Determine the (x, y) coordinate at the center of the cell enclosing the given text.  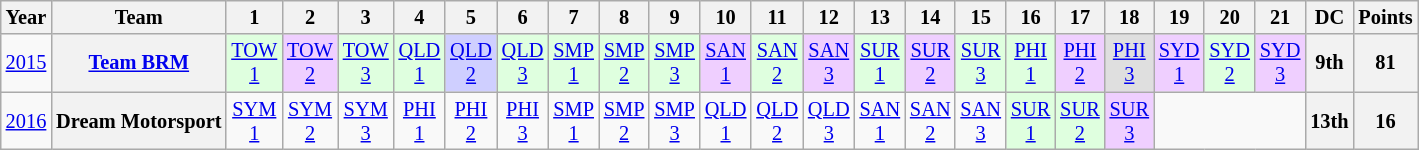
2016 (26, 121)
TOW3 (366, 63)
SYM1 (254, 121)
2015 (26, 63)
7 (573, 17)
SYD2 (1229, 63)
81 (1386, 63)
TOW1 (254, 63)
13 (880, 17)
8 (624, 17)
Year (26, 17)
SYM2 (310, 121)
SYD1 (1179, 63)
17 (1080, 17)
10 (726, 17)
5 (471, 17)
11 (777, 17)
9 (674, 17)
Points (1386, 17)
9th (1329, 63)
13th (1329, 121)
Team BRM (138, 63)
15 (980, 17)
DC (1329, 17)
TOW2 (310, 63)
21 (1280, 17)
12 (829, 17)
SYM3 (366, 121)
14 (930, 17)
18 (1130, 17)
2 (310, 17)
1 (254, 17)
Team (138, 17)
Dream Motorsport (138, 121)
3 (366, 17)
20 (1229, 17)
SYD3 (1280, 63)
6 (523, 17)
19 (1179, 17)
4 (420, 17)
